Determine the (X, Y) coordinate at the center of the cell enclosing the given text.  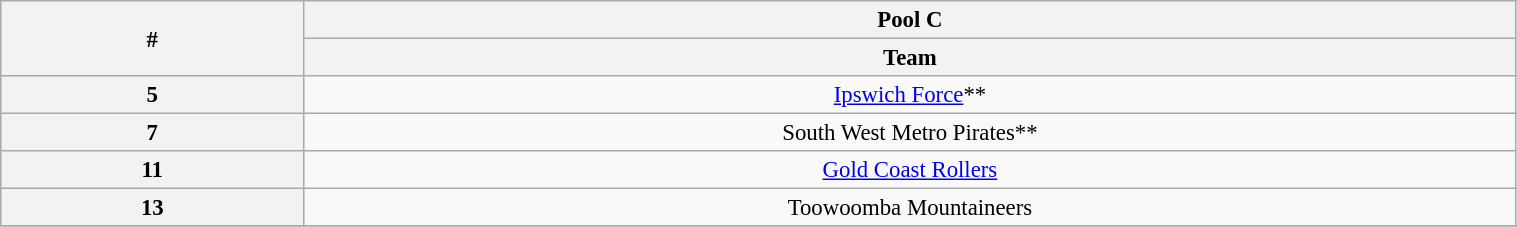
Ipswich Force** (910, 95)
5 (152, 95)
Team (910, 58)
7 (152, 133)
Pool C (910, 20)
# (152, 38)
13 (152, 208)
South West Metro Pirates** (910, 133)
Gold Coast Rollers (910, 170)
Toowoomba Mountaineers (910, 208)
11 (152, 170)
